Find where the given text appears and provide that cell's center as [x, y] coordinate. 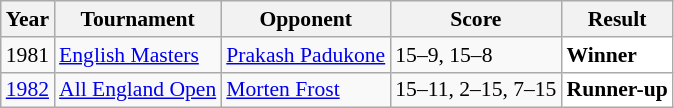
All England Open [138, 90]
1982 [28, 90]
1981 [28, 55]
Prakash Padukone [306, 55]
Result [616, 19]
Tournament [138, 19]
Year [28, 19]
English Masters [138, 55]
Winner [616, 55]
Opponent [306, 19]
15–9, 15–8 [476, 55]
Morten Frost [306, 90]
15–11, 2–15, 7–15 [476, 90]
Runner-up [616, 90]
Score [476, 19]
